Extract the [X, Y] coordinate from the center of the cell holding the provided text.  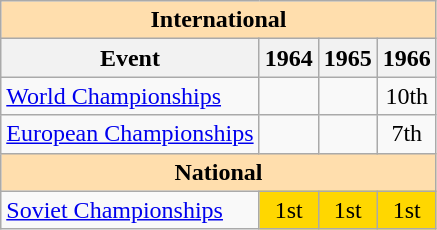
1966 [406, 58]
10th [406, 96]
European Championships [130, 134]
1965 [348, 58]
International [219, 20]
1964 [288, 58]
Event [130, 58]
Soviet Championships [130, 210]
National [219, 172]
World Championships [130, 96]
7th [406, 134]
